Provide the [x, y] coordinate of the cell's center where the given text is located.  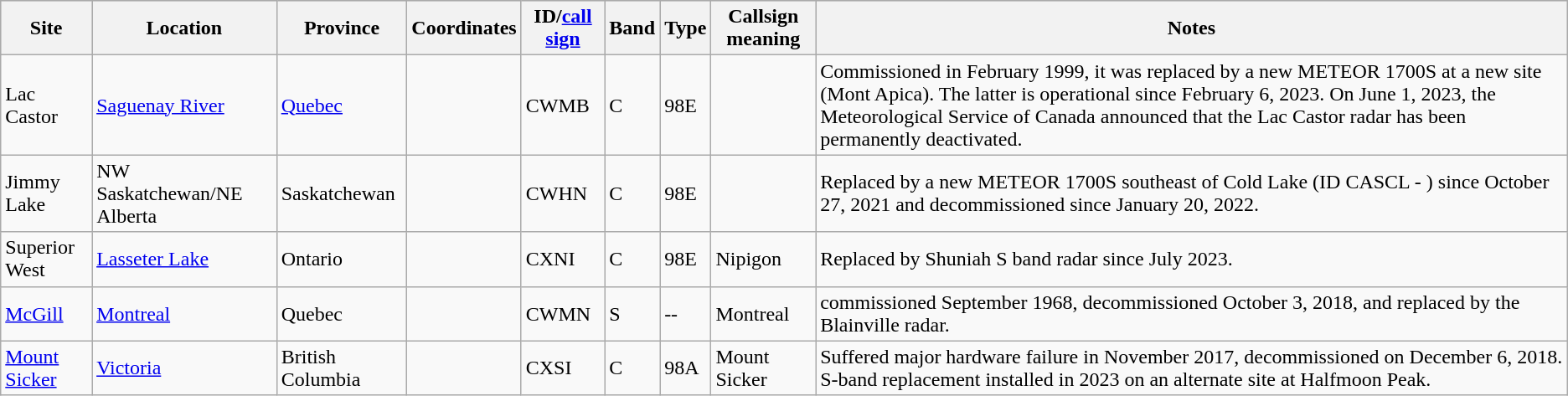
NW Saskatchewan/NE Alberta [184, 193]
Victoria [184, 368]
Lasseter Lake [184, 260]
Province [342, 28]
Saguenay River [184, 105]
commissioned September 1968, decommissioned October 3, 2018, and replaced by the Blainville radar. [1192, 313]
98A [685, 368]
CXNI [563, 260]
CWMN [563, 313]
Coordinates [464, 28]
McGill [47, 313]
S [632, 313]
Location [184, 28]
Site [47, 28]
Nipigon [764, 260]
Notes [1192, 28]
Replaced by Shuniah S band radar since July 2023. [1192, 260]
ID/call sign [563, 28]
British Columbia [342, 368]
Callsign meaning [764, 28]
Replaced by a new METEOR 1700S southeast of Cold Lake (ID CASCL - ) since October 27, 2021 and decommissioned since January 20, 2022. [1192, 193]
CWHN [563, 193]
Ontario [342, 260]
Saskatchewan [342, 193]
Lac Castor [47, 105]
Superior West [47, 260]
Band [632, 28]
Type [685, 28]
-- [685, 313]
Jimmy Lake [47, 193]
CWMB [563, 105]
CXSI [563, 368]
